Locate the cell with the specified text and output its (X, Y) center coordinate. 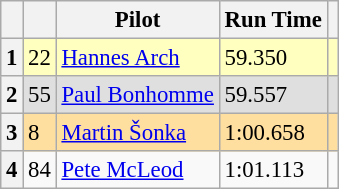
Pete McLeod (138, 170)
1:01.113 (273, 170)
1:00.658 (273, 133)
Run Time (273, 20)
2 (12, 95)
Pilot (138, 20)
Hannes Arch (138, 58)
8 (40, 133)
Martin Šonka (138, 133)
22 (40, 58)
59.350 (273, 58)
84 (40, 170)
Paul Bonhomme (138, 95)
3 (12, 133)
55 (40, 95)
4 (12, 170)
1 (12, 58)
59.557 (273, 95)
